Locate the cell with the specified text and output its (x, y) center coordinate. 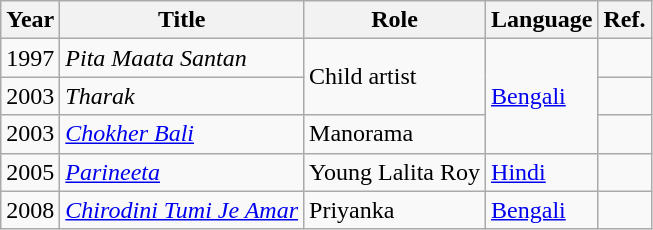
Hindi (542, 172)
Title (182, 20)
Chokher Bali (182, 134)
Manorama (395, 134)
Ref. (624, 20)
Child artist (395, 77)
Priyanka (395, 210)
Pita Maata Santan (182, 58)
Language (542, 20)
Chirodini Tumi Je Amar (182, 210)
Young Lalita Roy (395, 172)
2005 (30, 172)
Tharak (182, 96)
2008 (30, 210)
Parineeta (182, 172)
1997 (30, 58)
Year (30, 20)
Role (395, 20)
